Identify which cell holds the provided text, then report its [x, y] central coordinate. 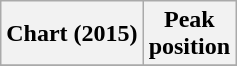
Chart (2015) [72, 34]
Peakposition [189, 34]
